Return the (X, Y) coordinate for the center point of the cell that contains the specified text.  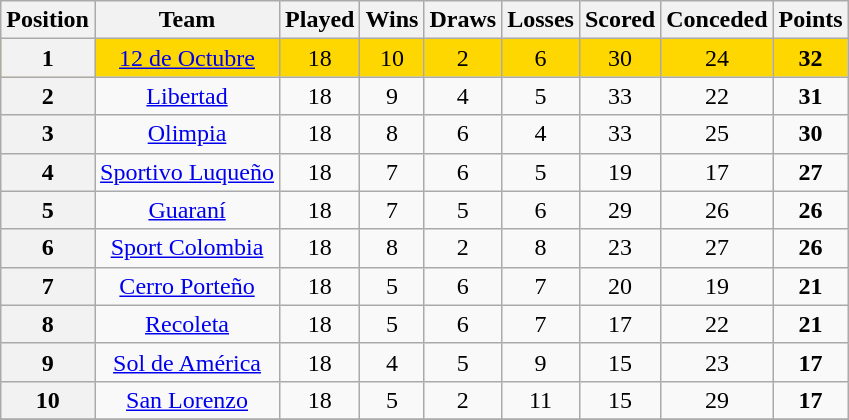
Losses (541, 20)
Position (48, 20)
Recoleta (186, 324)
Draws (463, 20)
32 (810, 58)
20 (620, 286)
25 (717, 134)
Sol de América (186, 362)
San Lorenzo (186, 400)
12 de Octubre (186, 58)
Guaraní (186, 210)
Libertad (186, 96)
Scored (620, 20)
Team (186, 20)
31 (810, 96)
Points (810, 20)
Conceded (717, 20)
Played (320, 20)
Cerro Porteño (186, 286)
1 (48, 58)
Sport Colombia (186, 248)
11 (541, 400)
3 (48, 134)
24 (717, 58)
Wins (392, 20)
Sportivo Luqueño (186, 172)
Olimpia (186, 134)
